For the text-containing cell, return its midpoint in (x, y) coordinate format. 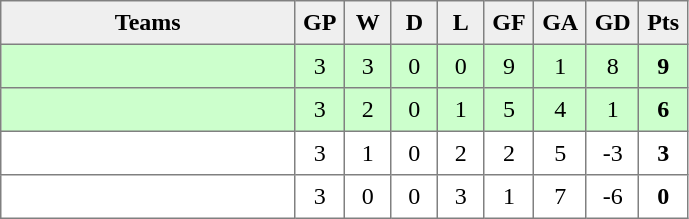
8 (612, 66)
GF (509, 23)
Pts (663, 23)
4 (560, 110)
6 (663, 110)
L (461, 23)
7 (560, 197)
-6 (612, 197)
GP (320, 23)
GD (612, 23)
Teams (148, 23)
-3 (612, 153)
GA (560, 23)
D (414, 23)
W (368, 23)
